Detect which cell encompasses the target text, then output its (X, Y) center coordinate. 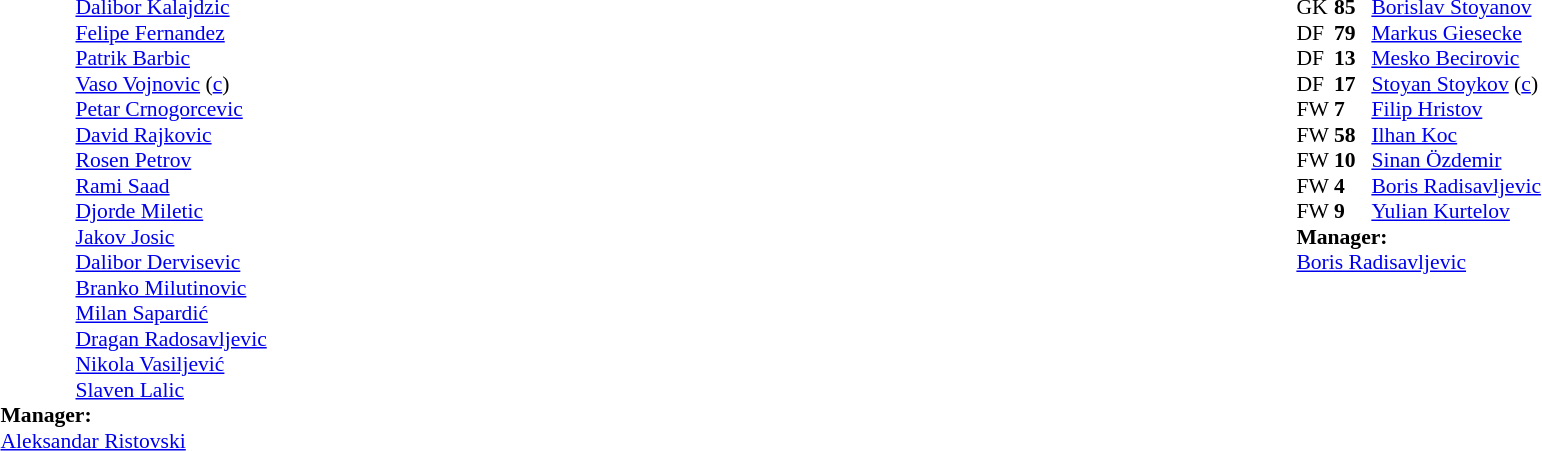
10 (1353, 161)
Patrik Barbic (172, 59)
Yulian Kurtelov (1456, 211)
Dragan Radosavljevic (172, 339)
David Rajkovic (172, 135)
Petar Crnogorcevic (172, 109)
4 (1353, 186)
Stoyan Stoykov (c) (1456, 84)
7 (1353, 109)
Dalibor Dervisevic (172, 263)
Milan Sapardić (172, 313)
79 (1353, 33)
13 (1353, 59)
9 (1353, 211)
Rami Saad (172, 186)
Mesko Becirovic (1456, 59)
Jakov Josic (172, 237)
Vaso Vojnovic (c) (172, 84)
Markus Giesecke (1456, 33)
Sinan Özdemir (1456, 161)
Slaven Lalic (172, 390)
Ilhan Koc (1456, 135)
58 (1353, 135)
Nikola Vasiljević (172, 365)
Filip Hristov (1456, 109)
Felipe Fernandez (172, 33)
Djorde Miletic (172, 211)
17 (1353, 84)
Rosen Petrov (172, 161)
Branko Milutinovic (172, 288)
